Determine the [X, Y] coordinate at the center of the cell enclosing the given text.  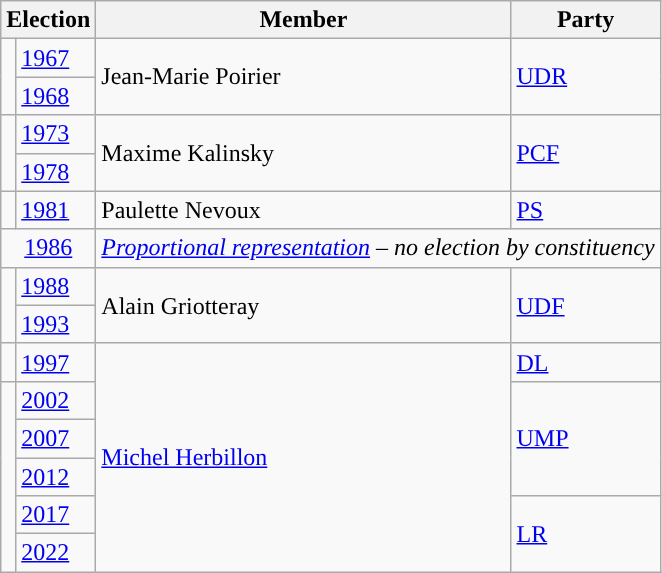
Party [586, 20]
1968 [56, 96]
UDF [586, 305]
PS [586, 210]
LR [586, 534]
1986 [48, 248]
1981 [56, 210]
1993 [56, 324]
1997 [56, 362]
2017 [56, 515]
UDR [586, 77]
UMP [586, 438]
Proportional representation – no election by constituency [378, 248]
2007 [56, 438]
2022 [56, 553]
Michel Herbillon [304, 457]
2012 [56, 477]
Member [304, 20]
Paulette Nevoux [304, 210]
2002 [56, 400]
DL [586, 362]
Alain Griotteray [304, 305]
1988 [56, 286]
Election [48, 20]
1973 [56, 134]
1978 [56, 172]
1967 [56, 58]
Maxime Kalinsky [304, 153]
PCF [586, 153]
Jean-Marie Poirier [304, 77]
